For the text-containing cell, return its midpoint in [X, Y] coordinate format. 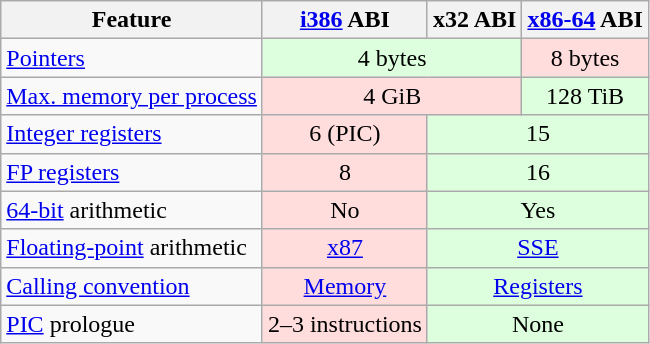
None [538, 324]
SSE [538, 248]
4 bytes [392, 58]
Max. memory per process [132, 96]
x32 ABI [474, 20]
8 bytes [585, 58]
No [344, 210]
PIC prologue [132, 324]
64-bit arithmetic [132, 210]
8 [344, 172]
FP registers [132, 172]
i386 ABI [344, 20]
Feature [132, 20]
Integer registers [132, 134]
Memory [344, 286]
Registers [538, 286]
16 [538, 172]
x86-64 ABI [585, 20]
2–3 instructions [344, 324]
Floating-point arithmetic [132, 248]
15 [538, 134]
6 (PIC) [344, 134]
Yes [538, 210]
Calling convention [132, 286]
128 TiB [585, 96]
Pointers [132, 58]
x87 [344, 248]
4 GiB [392, 96]
